Search for the cell housing the specified text and yield its (x, y) center coordinate. 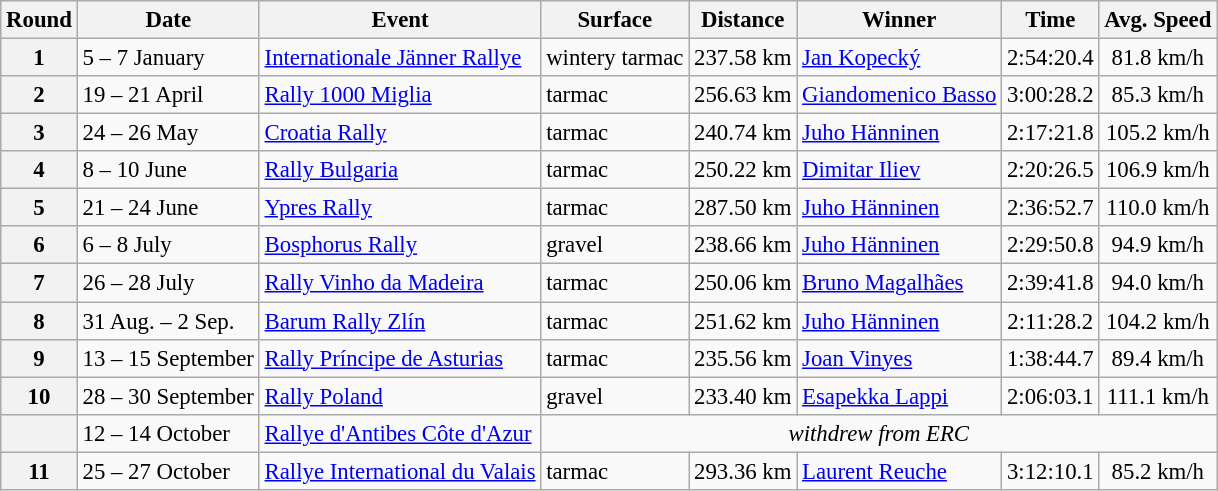
251.62 km (743, 321)
Rallye d'Antibes Côte d'Azur (400, 433)
Surface (615, 20)
9 (39, 358)
256.63 km (743, 95)
3:00:28.2 (1050, 95)
235.56 km (743, 358)
Round (39, 20)
Barum Rally Zlín (400, 321)
94.0 km/h (1158, 283)
106.9 km/h (1158, 170)
Time (1050, 20)
21 – 24 June (168, 208)
6 (39, 245)
Giandomenico Basso (900, 95)
8 – 10 June (168, 170)
Rallye International du Valais (400, 471)
26 – 28 July (168, 283)
111.1 km/h (1158, 396)
31 Aug. – 2 Sep. (168, 321)
Distance (743, 20)
Date (168, 20)
287.50 km (743, 208)
89.4 km/h (1158, 358)
Bosphorus Rally (400, 245)
Rally Poland (400, 396)
Croatia Rally (400, 133)
Dimitar Iliev (900, 170)
12 – 14 October (168, 433)
wintery tarmac (615, 58)
6 – 8 July (168, 245)
2:36:52.7 (1050, 208)
105.2 km/h (1158, 133)
7 (39, 283)
85.3 km/h (1158, 95)
28 – 30 September (168, 396)
250.22 km (743, 170)
2:39:41.8 (1050, 283)
Esapekka Lappi (900, 396)
13 – 15 September (168, 358)
Rally Vinho da Madeira (400, 283)
104.2 km/h (1158, 321)
2:06:03.1 (1050, 396)
Rally Príncipe de Asturias (400, 358)
94.9 km/h (1158, 245)
Joan Vinyes (900, 358)
293.36 km (743, 471)
250.06 km (743, 283)
5 – 7 January (168, 58)
4 (39, 170)
Rally 1000 Miglia (400, 95)
81.8 km/h (1158, 58)
1:38:44.7 (1050, 358)
110.0 km/h (1158, 208)
11 (39, 471)
2:54:20.4 (1050, 58)
233.40 km (743, 396)
2:29:50.8 (1050, 245)
8 (39, 321)
Laurent Reuche (900, 471)
Bruno Magalhães (900, 283)
85.2 km/h (1158, 471)
238.66 km (743, 245)
3:12:10.1 (1050, 471)
3 (39, 133)
25 – 27 October (168, 471)
2:11:28.2 (1050, 321)
Event (400, 20)
withdrew from ERC (879, 433)
Winner (900, 20)
Internationale Jänner Rallye (400, 58)
24 – 26 May (168, 133)
237.58 km (743, 58)
Ypres Rally (400, 208)
2:17:21.8 (1050, 133)
2 (39, 95)
Avg. Speed (1158, 20)
5 (39, 208)
2:20:26.5 (1050, 170)
1 (39, 58)
10 (39, 396)
Rally Bulgaria (400, 170)
19 – 21 April (168, 95)
240.74 km (743, 133)
Jan Kopecký (900, 58)
